Return [X, Y] of the center of cell containing provided text 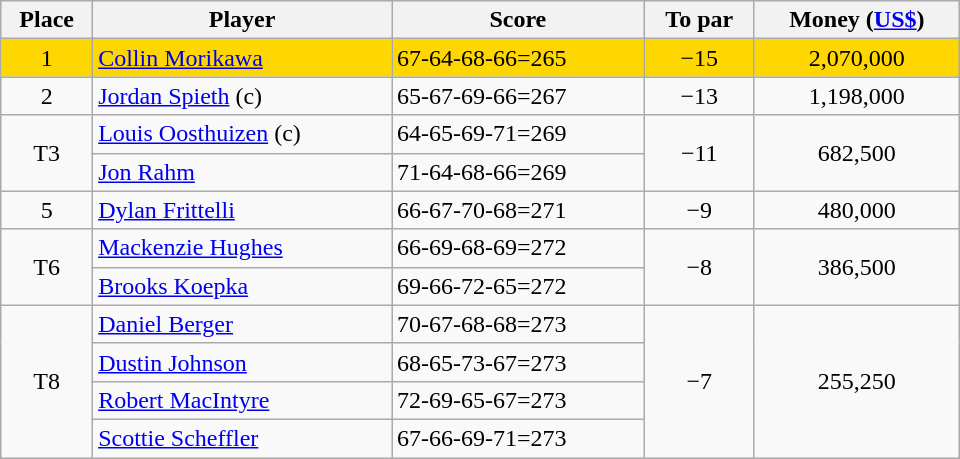
−7 [699, 381]
66-69-68-69=272 [518, 248]
T8 [47, 381]
Scottie Scheffler [242, 438]
Score [518, 20]
67-64-68-66=265 [518, 58]
386,500 [856, 267]
72-69-65-67=273 [518, 400]
Dustin Johnson [242, 362]
Place [47, 20]
682,500 [856, 153]
Collin Morikawa [242, 58]
70-67-68-68=273 [518, 324]
T3 [47, 153]
−8 [699, 267]
1 [47, 58]
Dylan Frittelli [242, 210]
68-65-73-67=273 [518, 362]
2 [47, 96]
1,198,000 [856, 96]
Robert MacIntyre [242, 400]
Money (US$) [856, 20]
64-65-69-71=269 [518, 134]
255,250 [856, 381]
−13 [699, 96]
To par [699, 20]
480,000 [856, 210]
Louis Oosthuizen (c) [242, 134]
Daniel Berger [242, 324]
Player [242, 20]
69-66-72-65=272 [518, 286]
65-67-69-66=267 [518, 96]
−9 [699, 210]
Jon Rahm [242, 172]
Jordan Spieth (c) [242, 96]
T6 [47, 267]
5 [47, 210]
−15 [699, 58]
2,070,000 [856, 58]
67-66-69-71=273 [518, 438]
Mackenzie Hughes [242, 248]
Brooks Koepka [242, 286]
71-64-68-66=269 [518, 172]
66-67-70-68=271 [518, 210]
−11 [699, 153]
